Return [X, Y] of the center of cell containing provided text 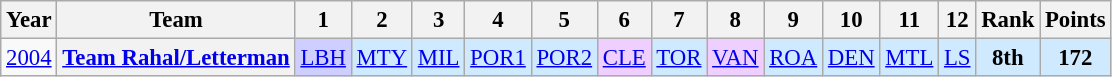
8th [1008, 58]
Rank [1008, 20]
TOR [679, 58]
4 [498, 20]
LS [958, 58]
2004 [29, 58]
VAN [736, 58]
172 [1076, 58]
POR1 [498, 58]
2 [382, 20]
8 [736, 20]
MTL [910, 58]
POR2 [564, 58]
5 [564, 20]
7 [679, 20]
10 [852, 20]
Team Rahal/Letterman [176, 58]
11 [910, 20]
MIL [438, 58]
MTY [382, 58]
3 [438, 20]
CLE [624, 58]
Year [29, 20]
1 [323, 20]
LBH [323, 58]
ROA [794, 58]
Team [176, 20]
DEN [852, 58]
Points [1076, 20]
12 [958, 20]
6 [624, 20]
9 [794, 20]
